Detect which cell encompasses the target text, then output its (x, y) center coordinate. 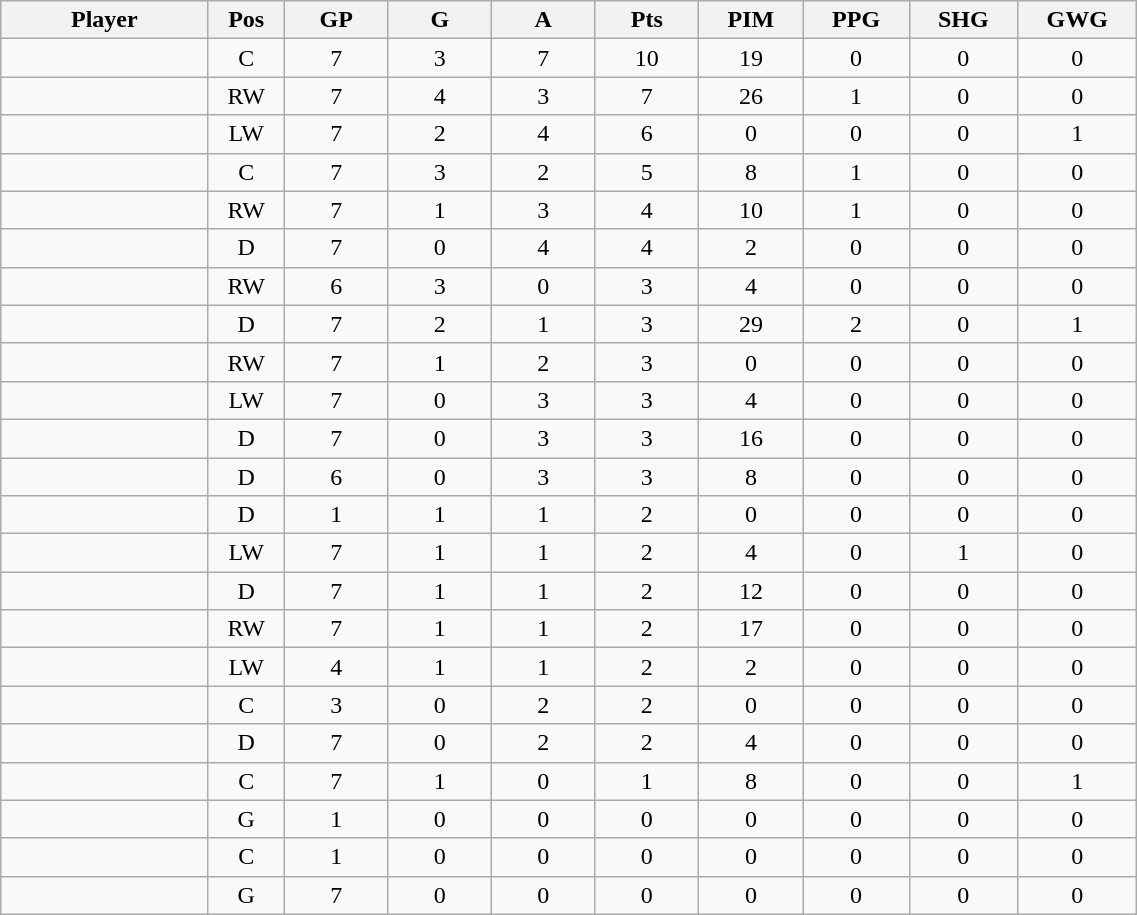
PIM (752, 20)
GWG (1078, 20)
GP (336, 20)
16 (752, 438)
Pts (647, 20)
5 (647, 172)
A (544, 20)
19 (752, 58)
12 (752, 591)
29 (752, 324)
26 (752, 96)
Pos (246, 20)
SHG (964, 20)
PPG (856, 20)
17 (752, 629)
Player (104, 20)
